Provide the (X, Y) coordinate of the cell's center where the given text is located.  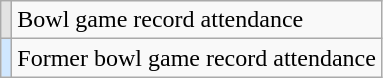
Former bowl game record attendance (197, 58)
Bowl game record attendance (197, 20)
